Detect which cell encompasses the target text, then output its [x, y] center coordinate. 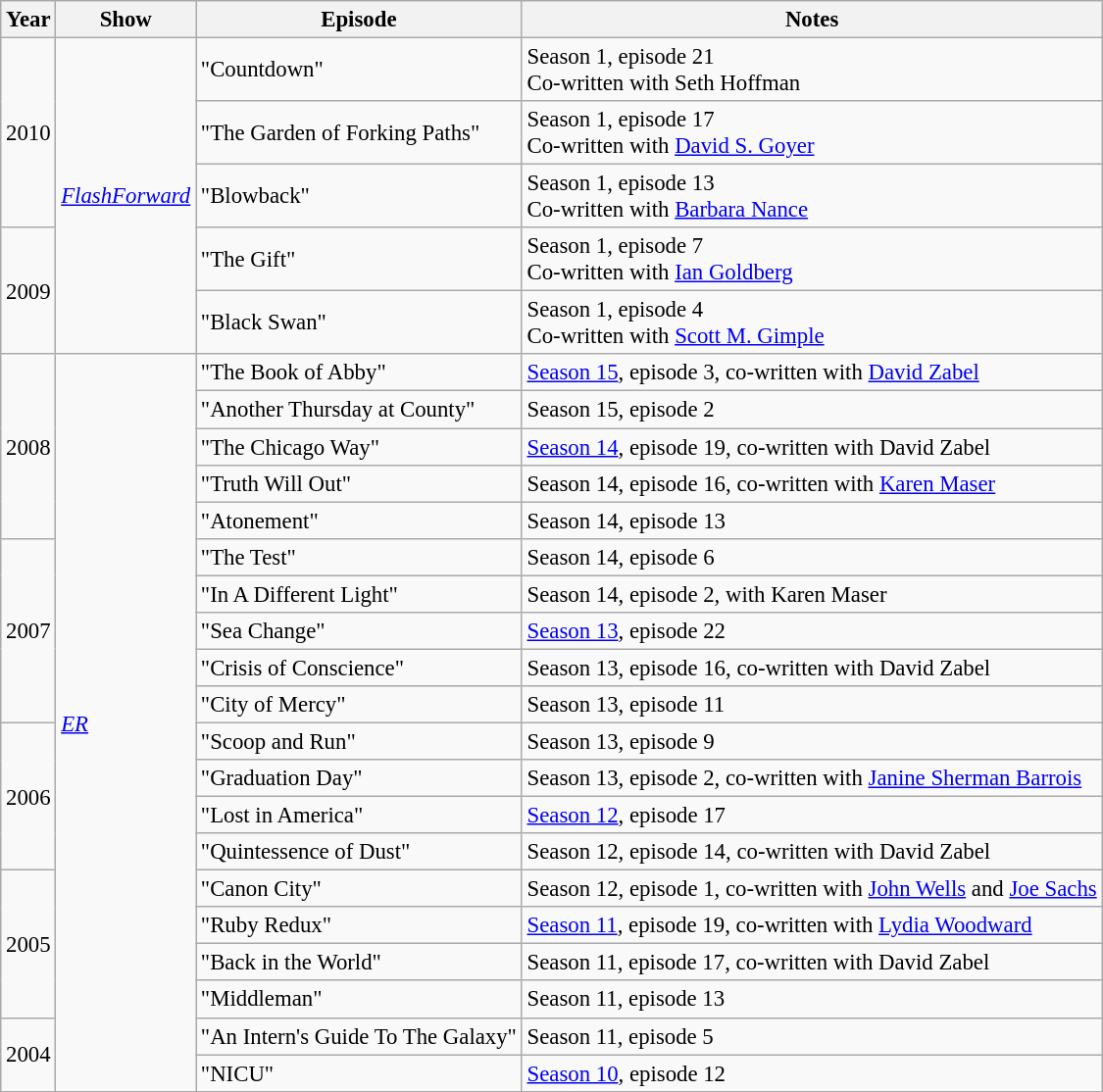
Season 12, episode 14, co-written with David Zabel [812, 852]
Season 13, episode 11 [812, 705]
Season 14, episode 13 [812, 521]
"The Gift" [359, 259]
Season 1, episode 17Co-written with David S. Goyer [812, 133]
Show [125, 20]
"Quintessence of Dust" [359, 852]
Notes [812, 20]
"The Chicago Way" [359, 447]
2010 [28, 133]
"Another Thursday at County" [359, 410]
Season 12, episode 17 [812, 816]
2004 [28, 1055]
"An Intern's Guide To The Galaxy" [359, 1036]
"Blowback" [359, 196]
Season 1, episode 4Co-written with Scott M. Gimple [812, 323]
"Lost in America" [359, 816]
"Countdown" [359, 71]
"Scoop and Run" [359, 741]
Season 11, episode 13 [812, 1000]
2009 [28, 290]
"Sea Change" [359, 631]
"Middleman" [359, 1000]
Season 1, episode 21Co-written with Seth Hoffman [812, 71]
"The Book of Abby" [359, 373]
"Ruby Redux" [359, 925]
"Canon City" [359, 889]
Season 1, episode 13Co-written with Barbara Nance [812, 196]
Season 13, episode 2, co-written with Janine Sherman Barrois [812, 778]
"The Test" [359, 557]
Season 14, episode 19, co-written with David Zabel [812, 447]
2005 [28, 944]
2006 [28, 796]
"Truth Will Out" [359, 483]
Season 13, episode 16, co-written with David Zabel [812, 668]
Season 14, episode 16, co-written with Karen Maser [812, 483]
Season 11, episode 19, co-written with Lydia Woodward [812, 925]
2007 [28, 630]
"Crisis of Conscience" [359, 668]
ER [125, 723]
FlashForward [125, 196]
"Black Swan" [359, 323]
"Atonement" [359, 521]
Season 15, episode 3, co-written with David Zabel [812, 373]
Season 11, episode 5 [812, 1036]
"In A Different Light" [359, 594]
Season 12, episode 1, co-written with John Wells and Joe Sachs [812, 889]
Season 13, episode 9 [812, 741]
"NICU" [359, 1073]
Episode [359, 20]
Season 15, episode 2 [812, 410]
Season 13, episode 22 [812, 631]
2008 [28, 447]
Year [28, 20]
"City of Mercy" [359, 705]
"Back in the World" [359, 963]
Season 14, episode 6 [812, 557]
"The Garden of Forking Paths" [359, 133]
Season 14, episode 2, with Karen Maser [812, 594]
Season 1, episode 7Co-written with Ian Goldberg [812, 259]
Season 11, episode 17, co-written with David Zabel [812, 963]
Season 10, episode 12 [812, 1073]
"Graduation Day" [359, 778]
